Extract the [x, y] coordinate from the center of the cell holding the provided text.  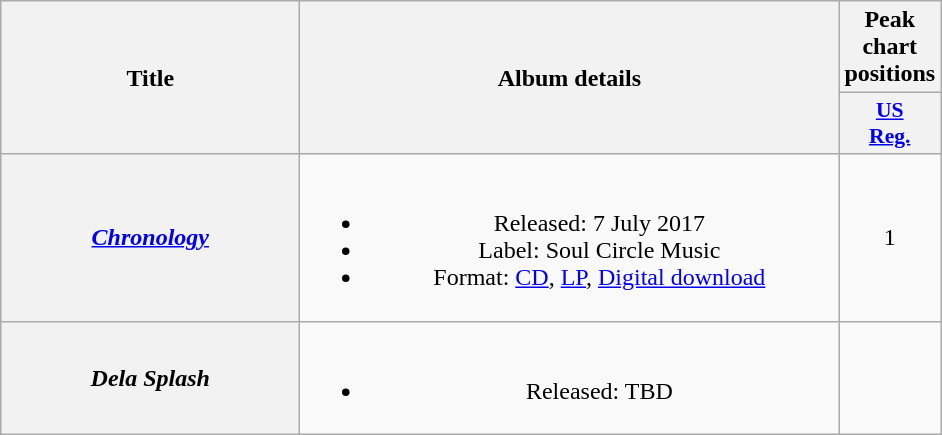
USReg. [890, 124]
Album details [570, 78]
Peak chart positions [890, 47]
Chronology [150, 238]
Title [150, 78]
1 [890, 238]
Released: TBD [570, 378]
Released: 7 July 2017Label: Soul Circle MusicFormat: CD, LP, Digital download [570, 238]
Dela Splash [150, 378]
